Determine the [x, y] coordinate at the center of the cell enclosing the given text.  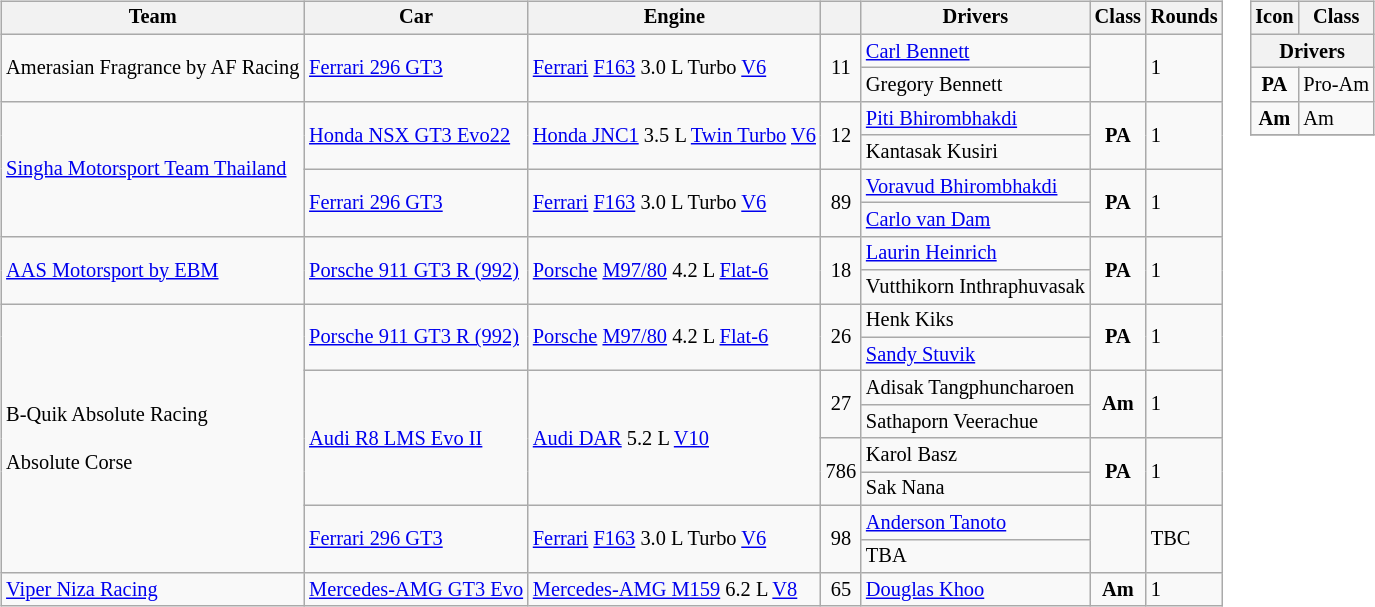
89 [841, 202]
786 [841, 472]
Carl Bennett [976, 51]
Piti Bhirombhakdi [976, 119]
Mercedes-AMG GT3 Evo [416, 590]
26 [841, 338]
Henk Kiks [976, 321]
27 [841, 404]
Audi DAR 5.2 L V10 [674, 438]
Adisak Tangphuncharoen [976, 388]
Laurin Heinrich [976, 253]
Vutthikorn Inthraphuvasak [976, 287]
Sandy Stuvik [976, 354]
B-Quik Absolute Racing Absolute Corse [152, 438]
Honda NSX GT3 Evo22 [416, 136]
Carlo van Dam [976, 220]
TBC [1184, 538]
65 [841, 590]
Amerasian Fragrance by AF Racing [152, 68]
18 [841, 270]
AAS Motorsport by EBM [152, 270]
Sak Nana [976, 489]
Icon [1274, 18]
Mercedes-AMG M159 6.2 L V8 [674, 590]
98 [841, 538]
Sathaporn Veerachue [976, 422]
TBA [976, 556]
Douglas Khoo [976, 590]
Audi R8 LMS Evo II [416, 438]
Engine [674, 18]
12 [841, 136]
Viper Niza Racing [152, 590]
Honda JNC1 3.5 L Twin Turbo V6 [674, 136]
Anderson Tanoto [976, 522]
Pro-Am [1336, 85]
Car [416, 18]
Team [152, 18]
Rounds [1184, 18]
Voravud Bhirombhakdi [976, 186]
Gregory Bennett [976, 85]
Singha Motorsport Team Thailand [152, 170]
Kantasak Kusiri [976, 152]
11 [841, 68]
Karol Basz [976, 455]
